Return the (x, y) coordinate for the center point of the cell that contains the specified text.  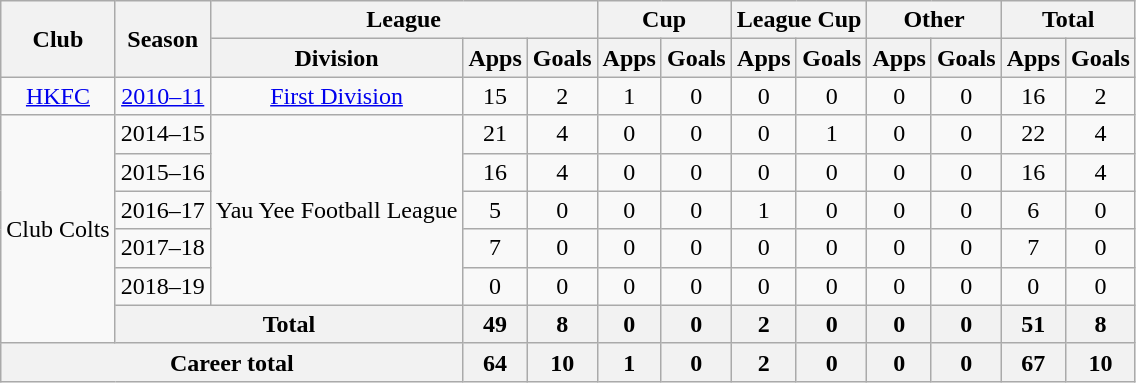
Other (934, 20)
Club Colts (58, 229)
2014–15 (162, 134)
49 (495, 324)
HKFC (58, 96)
2015–16 (162, 172)
Career total (232, 362)
Yau Yee Football League (336, 210)
2018–19 (162, 286)
64 (495, 362)
2017–18 (162, 248)
League (404, 20)
5 (495, 210)
15 (495, 96)
2016–17 (162, 210)
2010–11 (162, 96)
67 (1033, 362)
Cup (664, 20)
22 (1033, 134)
First Division (336, 96)
6 (1033, 210)
Division (336, 58)
21 (495, 134)
League Cup (799, 20)
51 (1033, 324)
Season (162, 39)
Club (58, 39)
